Locate the cell with the specified text and output its [X, Y] center coordinate. 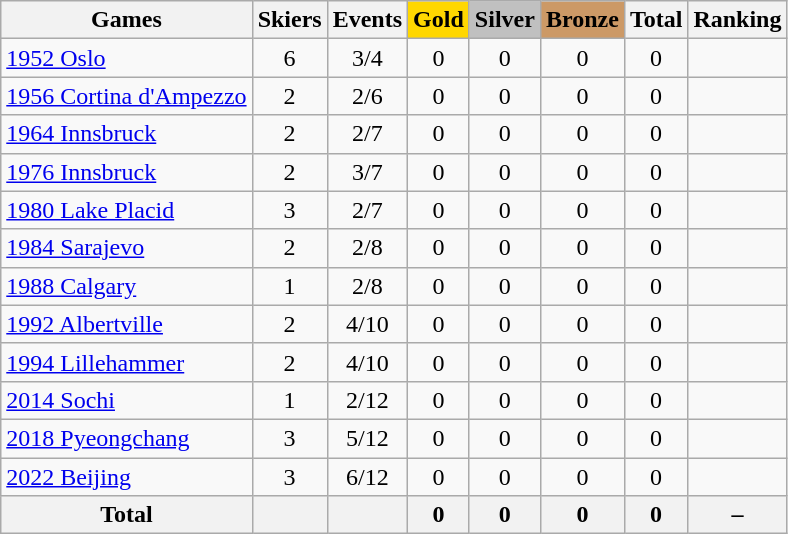
1964 Innsbruck [126, 134]
2018 Pyeongchang [126, 438]
2/6 [367, 96]
1994 Lillehammer [126, 362]
1976 Innsbruck [126, 172]
3/7 [367, 172]
2/12 [367, 400]
2022 Beijing [126, 477]
3/4 [367, 58]
Gold [439, 20]
Ranking [738, 20]
6 [290, 58]
– [738, 515]
1980 Lake Placid [126, 210]
1984 Sarajevo [126, 248]
1992 Albertville [126, 324]
Events [367, 20]
6/12 [367, 477]
1952 Oslo [126, 58]
Games [126, 20]
2014 Sochi [126, 400]
5/12 [367, 438]
Skiers [290, 20]
Bronze [582, 20]
Silver [504, 20]
1988 Calgary [126, 286]
1956 Cortina d'Ampezzo [126, 96]
